Return [X, Y] of the center of cell containing provided text 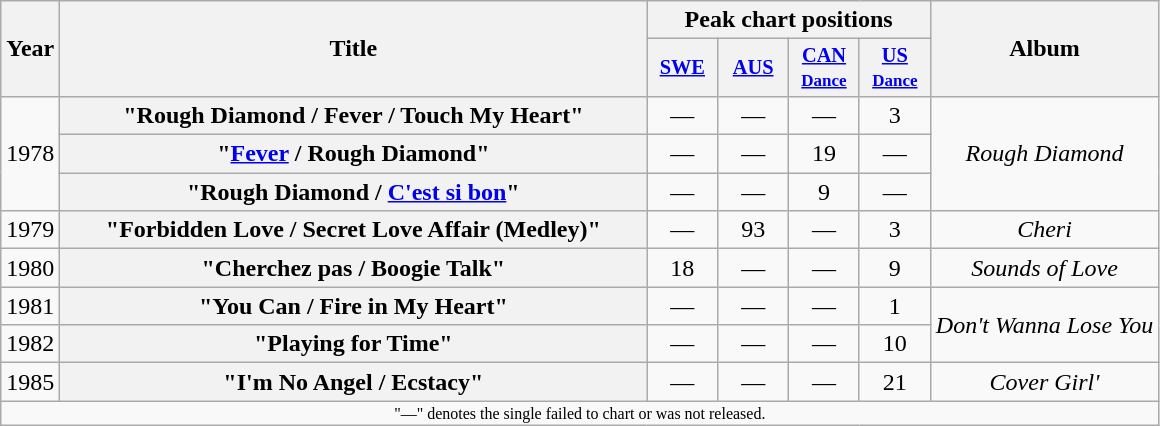
18 [682, 268]
1981 [30, 306]
Sounds of Love [1044, 268]
19 [824, 154]
"Rough Diamond / Fever / Touch My Heart" [354, 115]
"—" denotes the single failed to chart or was not released. [580, 413]
1982 [30, 344]
Peak chart positions [788, 20]
Don't Wanna Lose You [1044, 325]
"You Can / Fire in My Heart" [354, 306]
SWE [682, 68]
CAN Dance [824, 68]
"Rough Diamond / C'est si bon" [354, 192]
Rough Diamond [1044, 153]
Album [1044, 49]
10 [894, 344]
"Forbidden Love / Secret Love Affair (Medley)" [354, 230]
Cover Girl' [1044, 382]
1979 [30, 230]
US Dance [894, 68]
"Cherchez pas / Boogie Talk" [354, 268]
Year [30, 49]
93 [754, 230]
21 [894, 382]
1978 [30, 153]
1 [894, 306]
1980 [30, 268]
"Fever / Rough Diamond" [354, 154]
1985 [30, 382]
AUS [754, 68]
Cheri [1044, 230]
"Playing for Time" [354, 344]
"I'm No Angel / Ecstacy" [354, 382]
Title [354, 49]
